Capture the cell that displays the provided text and extract its (X, Y) central coordinate. 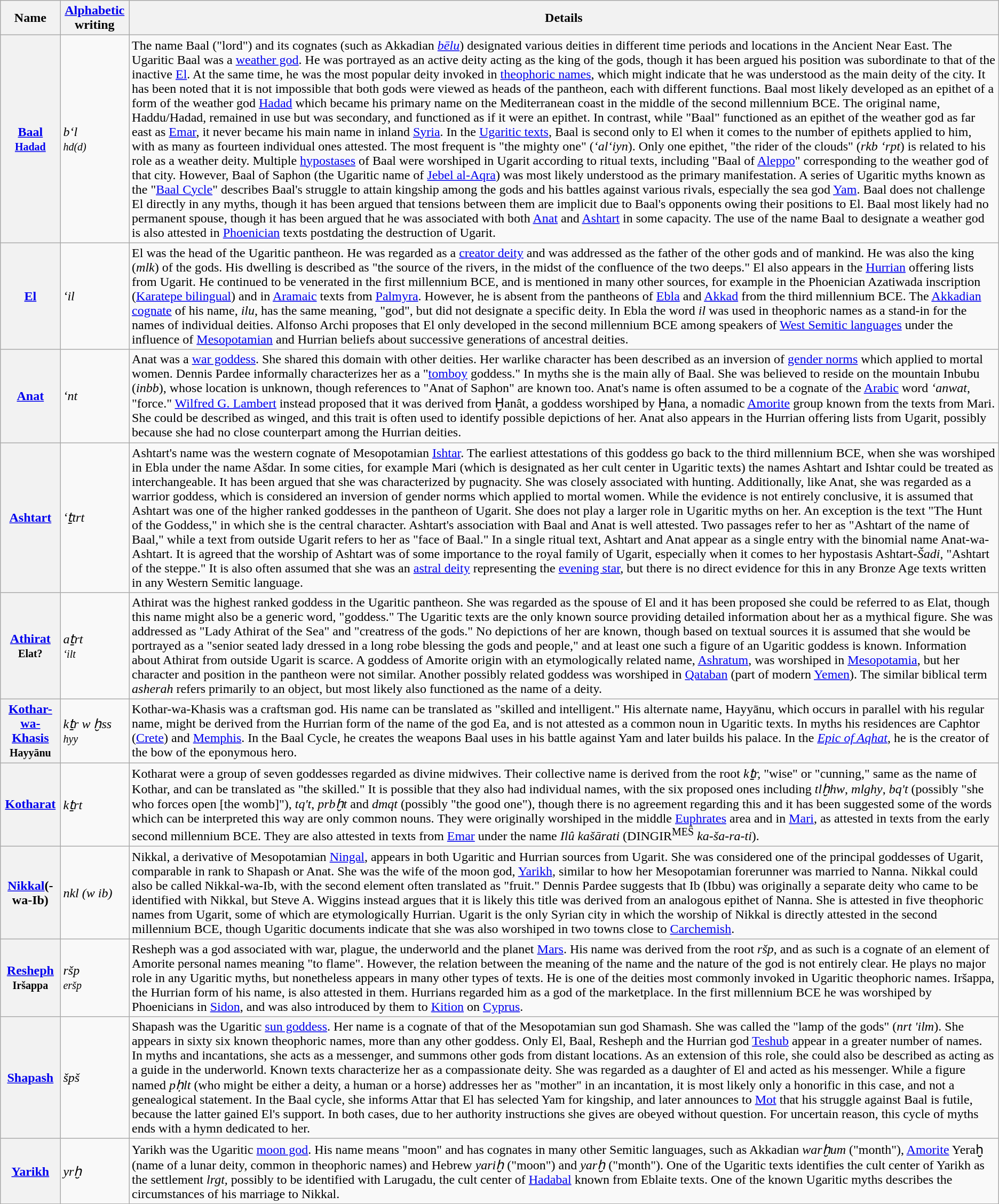
Baal Hadad (30, 139)
El (30, 296)
kṯrt (95, 804)
Athirat Elat? (30, 646)
yrḫ (95, 1171)
Nikkal(-wa-Ib) (30, 893)
Shapash (30, 1078)
Ashtart (30, 517)
b‘l hd(d) (95, 139)
aṯrt ‘ilt (95, 646)
‘nt (95, 396)
‘ṯtrt (95, 517)
Yarikh (30, 1171)
Resheph Iršappa (30, 978)
kṯr w ḫss hyy (95, 731)
Alphabetic writing (95, 18)
‘il (95, 296)
Name (30, 18)
Kotharat (30, 804)
Details (564, 18)
Anat (30, 396)
špš (95, 1078)
nkl (w ib) (95, 893)
Kothar-wa-Khasis Hayyānu (30, 731)
ršp eršp (95, 978)
